Search for the cell housing the specified text and yield its (x, y) center coordinate. 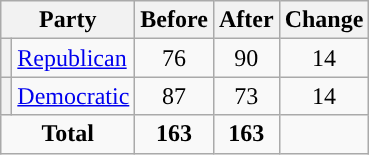
Democratic (74, 96)
73 (246, 96)
Total (68, 134)
Change (324, 20)
Republican (74, 58)
Before (174, 20)
After (246, 20)
Party (68, 20)
87 (174, 96)
76 (174, 58)
90 (246, 58)
